For the text-containing cell, return its midpoint in [X, Y] coordinate format. 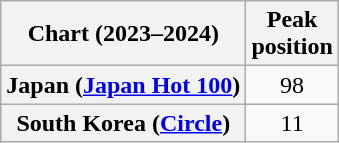
11 [292, 123]
Chart (2023–2024) [124, 34]
Japan (Japan Hot 100) [124, 85]
98 [292, 85]
South Korea (Circle) [124, 123]
Peakposition [292, 34]
